For the text-containing cell, return its midpoint in (X, Y) coordinate format. 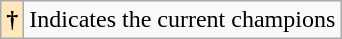
Indicates the current champions (182, 20)
† (12, 20)
